Extract the [x, y] coordinate from the center of the cell holding the provided text.  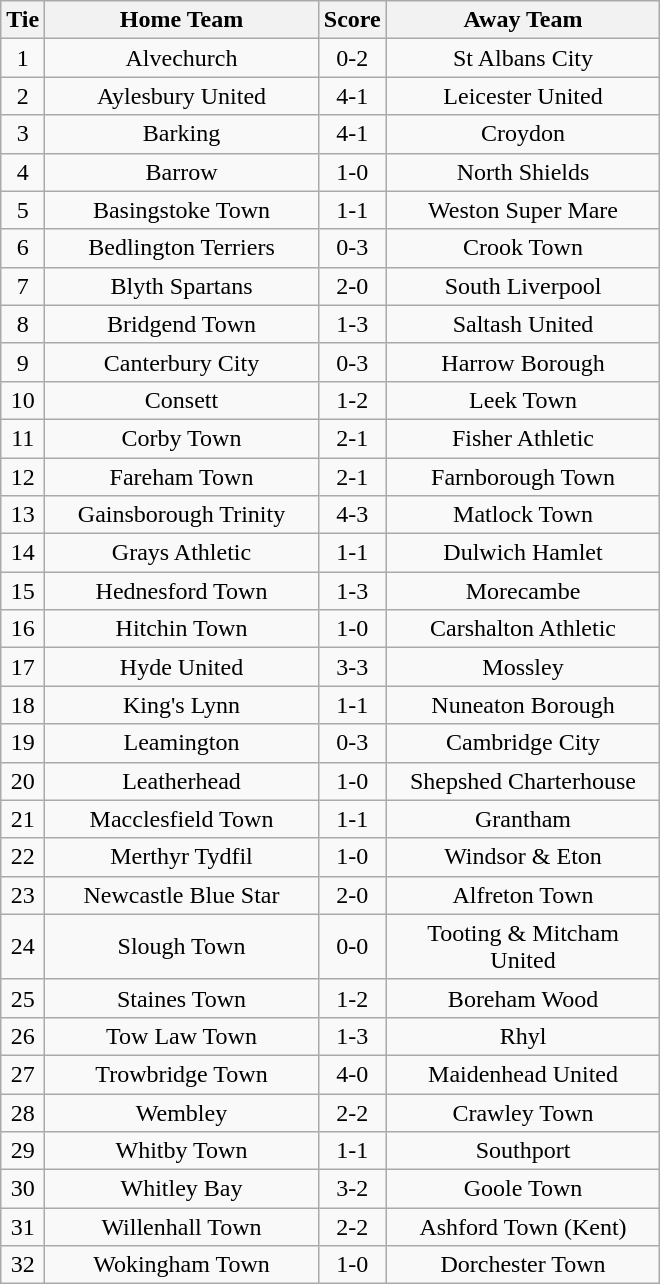
Fisher Athletic [523, 438]
St Albans City [523, 58]
Maidenhead United [523, 1074]
Weston Super Mare [523, 210]
Gainsborough Trinity [182, 515]
Merthyr Tydfil [182, 857]
Grantham [523, 819]
29 [23, 1151]
Barrow [182, 172]
Goole Town [523, 1189]
Croydon [523, 134]
13 [23, 515]
Consett [182, 400]
Rhyl [523, 1036]
Staines Town [182, 998]
27 [23, 1074]
Farnborough Town [523, 477]
7 [23, 286]
Leek Town [523, 400]
0-2 [352, 58]
Home Team [182, 20]
15 [23, 591]
Basingstoke Town [182, 210]
Crawley Town [523, 1113]
16 [23, 629]
Dorchester Town [523, 1265]
Windsor & Eton [523, 857]
Willenhall Town [182, 1227]
Southport [523, 1151]
28 [23, 1113]
23 [23, 895]
North Shields [523, 172]
Matlock Town [523, 515]
Whitley Bay [182, 1189]
Aylesbury United [182, 96]
17 [23, 667]
12 [23, 477]
Whitby Town [182, 1151]
4-0 [352, 1074]
14 [23, 553]
18 [23, 705]
Slough Town [182, 946]
Trowbridge Town [182, 1074]
Wokingham Town [182, 1265]
8 [23, 324]
3-3 [352, 667]
6 [23, 248]
Leamington [182, 743]
3-2 [352, 1189]
Hednesford Town [182, 591]
32 [23, 1265]
Away Team [523, 20]
Blyth Spartans [182, 286]
Dulwich Hamlet [523, 553]
Cambridge City [523, 743]
Nuneaton Borough [523, 705]
10 [23, 400]
5 [23, 210]
4-3 [352, 515]
31 [23, 1227]
Crook Town [523, 248]
Macclesfield Town [182, 819]
South Liverpool [523, 286]
Mossley [523, 667]
King's Lynn [182, 705]
0-0 [352, 946]
Fareham Town [182, 477]
Bedlington Terriers [182, 248]
Leicester United [523, 96]
Harrow Borough [523, 362]
11 [23, 438]
Bridgend Town [182, 324]
Score [352, 20]
3 [23, 134]
Alvechurch [182, 58]
22 [23, 857]
Saltash United [523, 324]
25 [23, 998]
Wembley [182, 1113]
Shepshed Charterhouse [523, 781]
9 [23, 362]
24 [23, 946]
Canterbury City [182, 362]
Tooting & Mitcham United [523, 946]
Hitchin Town [182, 629]
Tow Law Town [182, 1036]
20 [23, 781]
4 [23, 172]
Barking [182, 134]
Newcastle Blue Star [182, 895]
2 [23, 96]
Tie [23, 20]
Ashford Town (Kent) [523, 1227]
30 [23, 1189]
Boreham Wood [523, 998]
Morecambe [523, 591]
Corby Town [182, 438]
Carshalton Athletic [523, 629]
1 [23, 58]
Leatherhead [182, 781]
Hyde United [182, 667]
19 [23, 743]
21 [23, 819]
Grays Athletic [182, 553]
Alfreton Town [523, 895]
26 [23, 1036]
